Extract the [X, Y] coordinate from the center of the cell holding the provided text.  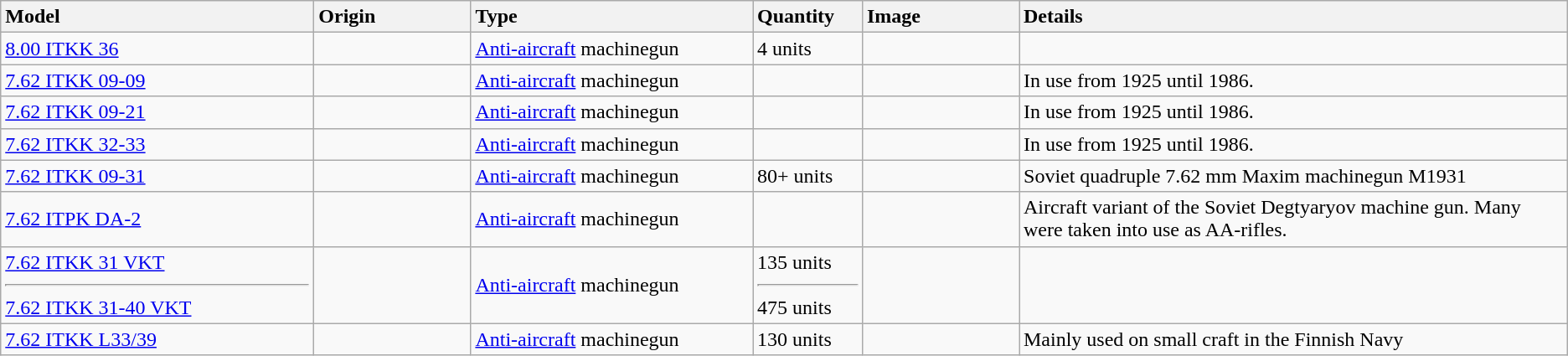
135 units475 units [807, 285]
7.62 ITKK 09-21 [157, 112]
130 units [807, 339]
7.62 ITKK 31 VKT7.62 ITKK 31-40 VKT [157, 285]
7.62 ITKK 09-31 [157, 176]
7.62 ITKK L33/39 [157, 339]
Aircraft variant of the Soviet Degtyaryov machine gun. Many were taken into use as AA-rifles. [1293, 219]
7.62 ITKK 32-33 [157, 144]
80+ units [807, 176]
Origin [392, 17]
Mainly used on small craft in the Finnish Navy [1293, 339]
Type [611, 17]
Image [940, 17]
Soviet quadruple 7.62 mm Maxim machinegun M1931 [1293, 176]
Details [1293, 17]
7.62 ITKK 09-09 [157, 80]
Quantity [807, 17]
7.62 ITPK DA-2 [157, 219]
4 units [807, 49]
Model [157, 17]
8.00 ITKK 36 [157, 49]
